Identify which cell holds the provided text, then report its [x, y] central coordinate. 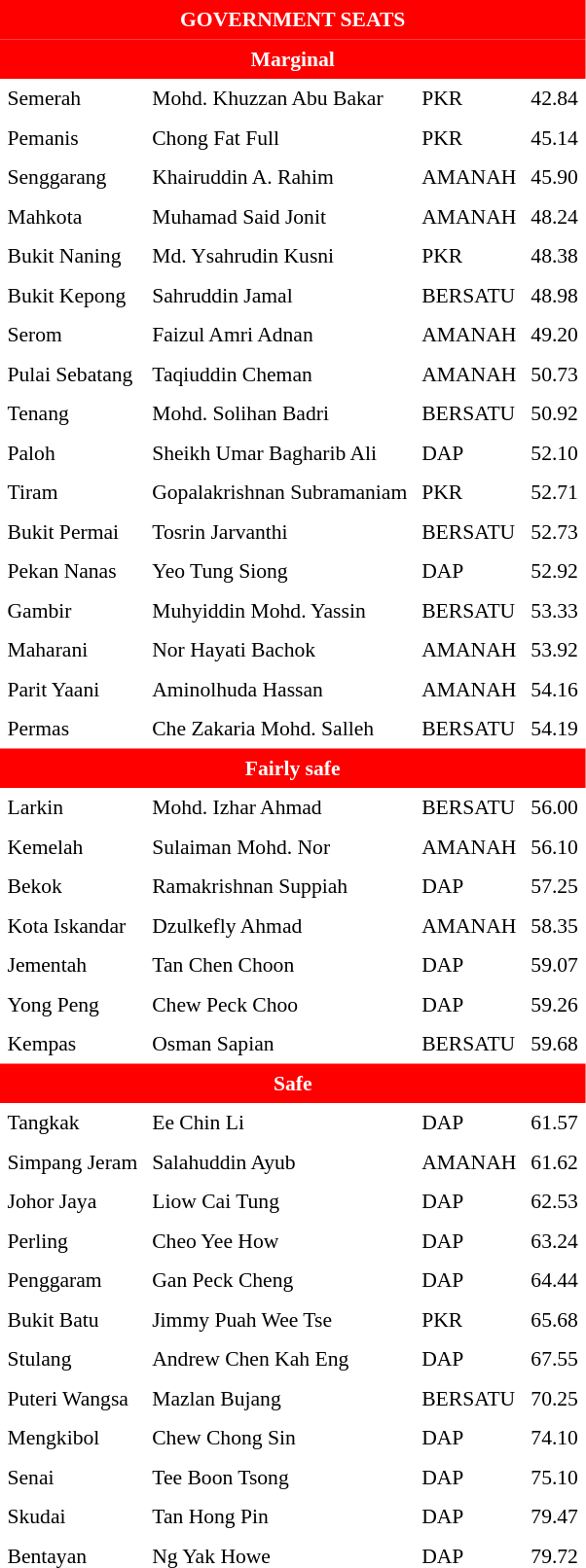
Pekan Nanas [72, 571]
Mengkibol [72, 1438]
Perling [72, 1240]
70.25 [555, 1398]
75.10 [555, 1477]
Chong Fat Full [280, 137]
Johor Jaya [72, 1201]
Bukit Batu [72, 1319]
Ee Chin Li [280, 1123]
Dzulkefly Ahmad [280, 925]
Taqiuddin Cheman [280, 374]
Pemanis [72, 137]
65.68 [555, 1319]
52.73 [555, 531]
56.10 [555, 846]
Chew Peck Choo [280, 1004]
Tosrin Jarvanthi [280, 531]
74.10 [555, 1438]
GOVERNMENT SEATS [292, 19]
61.62 [555, 1161]
Puteri Wangsa [72, 1398]
Khairuddin A. Rahim [280, 177]
Bukit Naning [72, 256]
Mohd. Khuzzan Abu Bakar [280, 98]
Simpang Jeram [72, 1161]
Pulai Sebatang [72, 374]
Larkin [72, 807]
52.10 [555, 452]
58.35 [555, 925]
Tenang [72, 413]
Chew Chong Sin [280, 1438]
Senai [72, 1477]
Gan Peck Cheng [280, 1280]
50.92 [555, 413]
79.47 [555, 1516]
Paloh [72, 452]
59.68 [555, 1044]
Muhyiddin Mohd. Yassin [280, 610]
Serom [72, 335]
62.53 [555, 1201]
63.24 [555, 1240]
Yeo Tung Siong [280, 571]
Mahkota [72, 216]
Kota Iskandar [72, 925]
Ramakrishnan Suppiah [280, 886]
Tan Hong Pin [280, 1516]
Kempas [72, 1044]
50.73 [555, 374]
Mohd. Solihan Badri [280, 413]
Salahuddin Ayub [280, 1161]
48.24 [555, 216]
Sahruddin Jamal [280, 295]
57.25 [555, 886]
Skudai [72, 1516]
Senggarang [72, 177]
Fairly safe [292, 767]
Md. Ysahrudin Kusni [280, 256]
Tan Chen Choon [280, 965]
Che Zakaria Mohd. Salleh [280, 729]
Safe [292, 1083]
54.16 [555, 689]
Jementah [72, 965]
Bukit Kepong [72, 295]
52.92 [555, 571]
Nor Hayati Bachok [280, 650]
Bukit Permai [72, 531]
54.19 [555, 729]
64.44 [555, 1280]
Aminolhuda Hassan [280, 689]
Penggaram [72, 1280]
Jimmy Puah Wee Tse [280, 1319]
Tee Boon Tsong [280, 1477]
Sulaiman Mohd. Nor [280, 846]
Bekok [72, 886]
48.98 [555, 295]
Kemelah [72, 846]
Cheo Yee How [280, 1240]
Yong Peng [72, 1004]
Gambir [72, 610]
Stulang [72, 1359]
56.00 [555, 807]
53.92 [555, 650]
42.84 [555, 98]
Semerah [72, 98]
Mohd. Izhar Ahmad [280, 807]
Marginal [292, 58]
Parit Yaani [72, 689]
59.07 [555, 965]
61.57 [555, 1123]
49.20 [555, 335]
Tangkak [72, 1123]
Osman Sapian [280, 1044]
Faizul Amri Adnan [280, 335]
48.38 [555, 256]
52.71 [555, 492]
Muhamad Said Jonit [280, 216]
59.26 [555, 1004]
Gopalakrishnan Subramaniam [280, 492]
Permas [72, 729]
Sheikh Umar Bagharib Ali [280, 452]
Maharani [72, 650]
45.90 [555, 177]
Liow Cai Tung [280, 1201]
67.55 [555, 1359]
53.33 [555, 610]
Andrew Chen Kah Eng [280, 1359]
Tiram [72, 492]
Mazlan Bujang [280, 1398]
45.14 [555, 137]
